Locate the cell with the specified text and output its [X, Y] center coordinate. 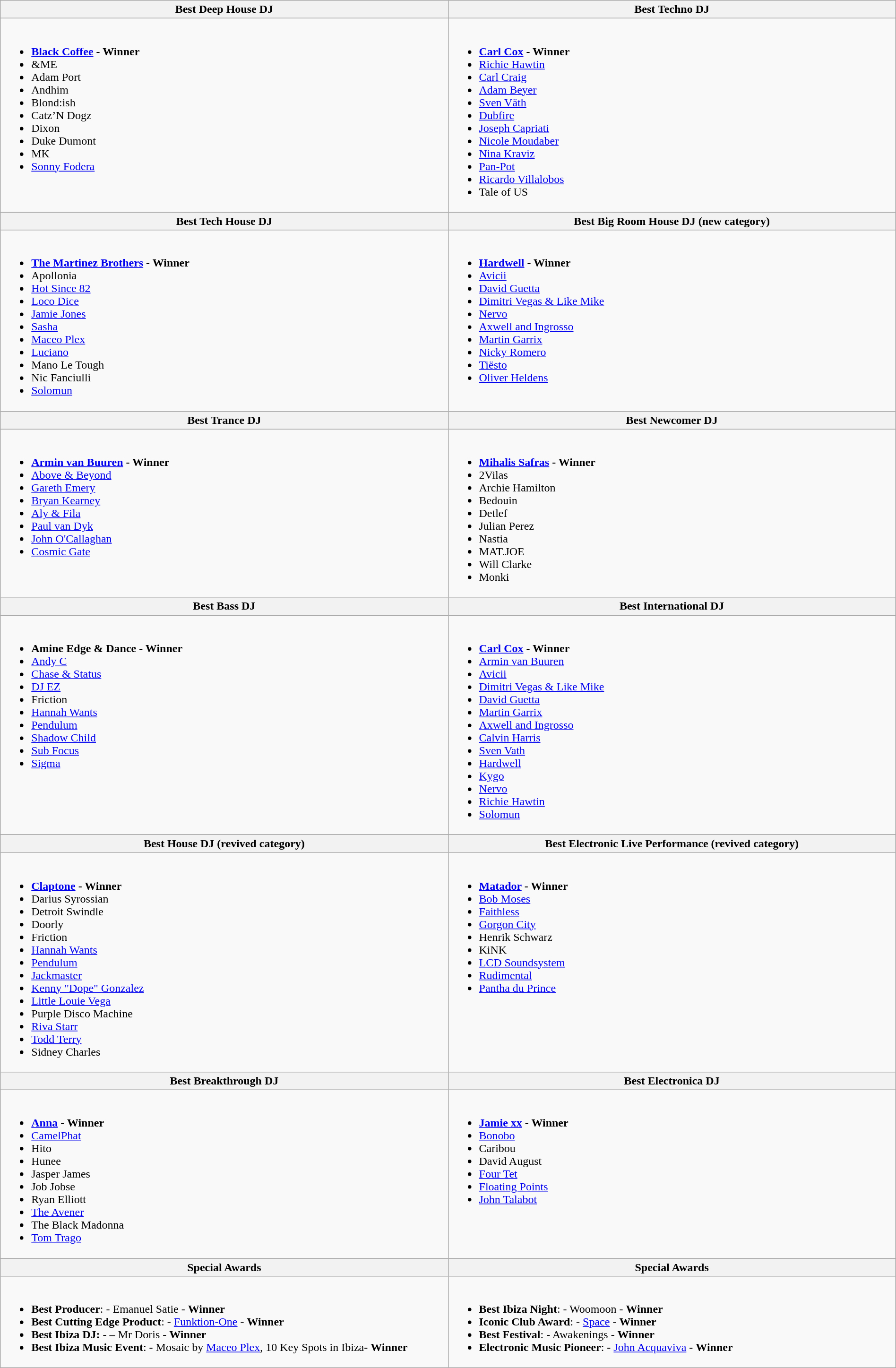
Best Electronica DJ [672, 1081]
Mihalis Safras - Winner2VilasArchie HamiltonBedouinDetlefJulian PerezNastiaMAT.JOEWill ClarkeMonki [672, 513]
Jamie xx - WinnerBonoboCaribouDavid AugustFour TetFloating PointsJohn Talabot [672, 1174]
Best Newcomer DJ [672, 420]
Best Bass DJ [224, 606]
Carl Cox - WinnerRichie HawtinCarl CraigAdam BeyerSven VäthDubfireJoseph CapriatiNicole MoudaberNina KravizPan-PotRicardo VillalobosTale of US [672, 115]
Best Deep House DJ [224, 9]
Black Coffee - Winner&MEAdam PortAndhimBlond:ishCatz’N DogzDixonDuke DumontMKSonny Fodera [224, 115]
Best Breakthrough DJ [224, 1081]
Best Techno DJ [672, 9]
Matador - WinnerBob MosesFaithlessGorgon CityHenrik SchwarzKiNKLCD SoundsystemRudimentalPantha du Prince [672, 962]
Armin van Buuren - WinnerAbove & BeyondGareth EmeryBryan KearneyAly & FilaPaul van DykJohn O'CallaghanCosmic Gate [224, 513]
Best International DJ [672, 606]
Best House DJ (revived category) [224, 843]
Best Big Room House DJ (new category) [672, 221]
Amine Edge & Dance - WinnerAndy CChase & StatusDJ EZFrictionHannah WantsPendulumShadow ChildSub FocusSigma [224, 725]
Hardwell - WinnerAviciiDavid GuettaDimitri Vegas & Like MikeNervoAxwell and IngrossoMartin GarrixNicky RomeroTiëstoOliver Heldens [672, 320]
Best Tech House DJ [224, 221]
The Martinez Brothers - WinnerApolloniaHot Since 82Loco DiceJamie JonesSashaMaceo PlexLucianoMano Le ToughNic FanciulliSolomun [224, 320]
Best Trance DJ [224, 420]
Best Electronic Live Performance (revived category) [672, 843]
Anna - WinnerCamelPhatHitoHuneeJasper JamesJob JobseRyan ElliottThe AvenerThe Black MadonnaTom Trago [224, 1174]
